Pinpoint the cell where the given text exists, returning its [X, Y] midpoint coordinate. 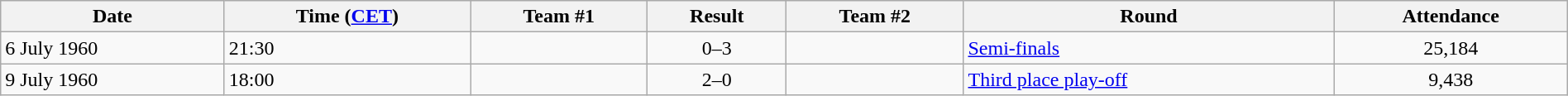
18:00 [347, 79]
21:30 [347, 48]
9 July 1960 [112, 79]
Result [717, 17]
Third place play-off [1149, 79]
Team #2 [875, 17]
25,184 [1451, 48]
Time (CET) [347, 17]
Round [1149, 17]
6 July 1960 [112, 48]
Date [112, 17]
Semi-finals [1149, 48]
Team #1 [559, 17]
0–3 [717, 48]
Attendance [1451, 17]
2–0 [717, 79]
9,438 [1451, 79]
